Capture the cell that displays the provided text and extract its [x, y] central coordinate. 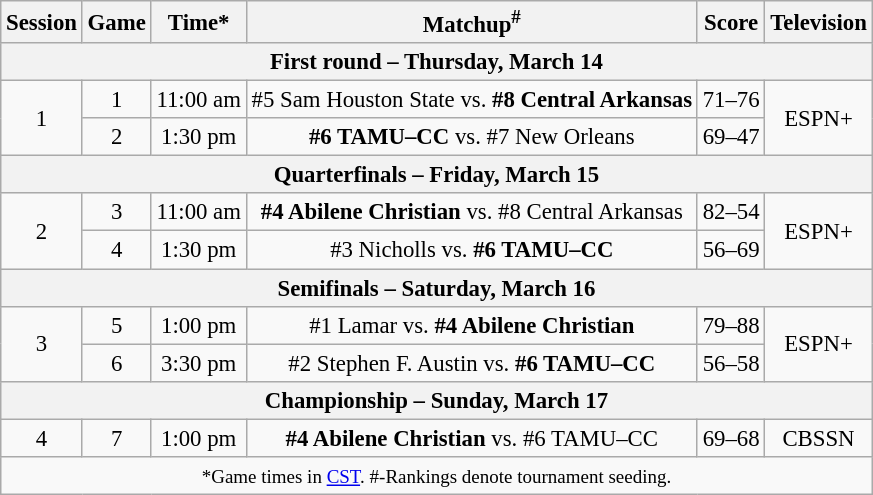
71–76 [731, 100]
56–69 [731, 250]
3:30 pm [198, 363]
#3 Nicholls vs. #6 TAMU–CC [472, 250]
*Game times in CST. #-Rankings denote tournament seeding. [436, 476]
#5 Sam Houston State vs. #8 Central Arkansas [472, 100]
Game [116, 22]
CBSSN [818, 438]
5 [116, 325]
#1 Lamar vs. #4 Abilene Christian [472, 325]
First round – Thursday, March 14 [436, 62]
Semifinals – Saturday, March 16 [436, 288]
Championship – Sunday, March 17 [436, 400]
6 [116, 363]
#6 TAMU–CC vs. #7 New Orleans [472, 137]
79–88 [731, 325]
Time* [198, 22]
Score [731, 22]
#2 Stephen F. Austin vs. #6 TAMU–CC [472, 363]
Matchup# [472, 22]
#4 Abilene Christian vs. #6 TAMU–CC [472, 438]
Session [42, 22]
56–58 [731, 363]
69–47 [731, 137]
Television [818, 22]
#4 Abilene Christian vs. #8 Central Arkansas [472, 213]
Quarterfinals – Friday, March 15 [436, 175]
69–68 [731, 438]
82–54 [731, 213]
7 [116, 438]
